Locate the cell with the specified text and output its (x, y) center coordinate. 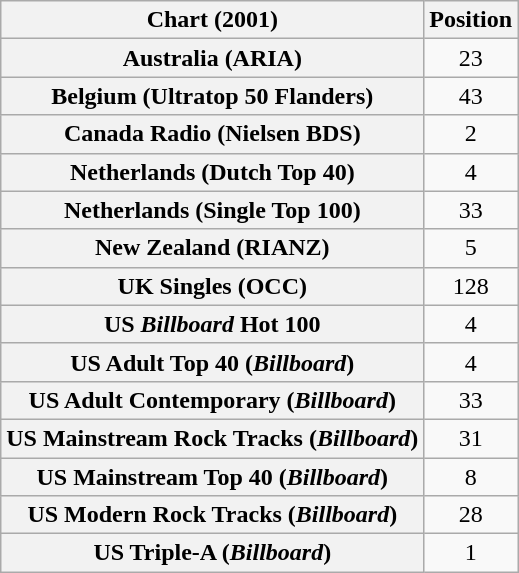
Netherlands (Single Top 100) (212, 210)
US Mainstream Top 40 (Billboard) (212, 477)
Position (471, 20)
8 (471, 477)
UK Singles (OCC) (212, 286)
1 (471, 553)
Belgium (Ultratop 50 Flanders) (212, 96)
23 (471, 58)
US Billboard Hot 100 (212, 324)
Australia (ARIA) (212, 58)
US Mainstream Rock Tracks (Billboard) (212, 438)
Netherlands (Dutch Top 40) (212, 172)
Chart (2001) (212, 20)
US Modern Rock Tracks (Billboard) (212, 515)
New Zealand (RIANZ) (212, 248)
128 (471, 286)
5 (471, 248)
Canada Radio (Nielsen BDS) (212, 134)
43 (471, 96)
31 (471, 438)
US Adult Top 40 (Billboard) (212, 362)
2 (471, 134)
US Triple-A (Billboard) (212, 553)
US Adult Contemporary (Billboard) (212, 400)
28 (471, 515)
